Locate the cell with the specified text and output its (X, Y) center coordinate. 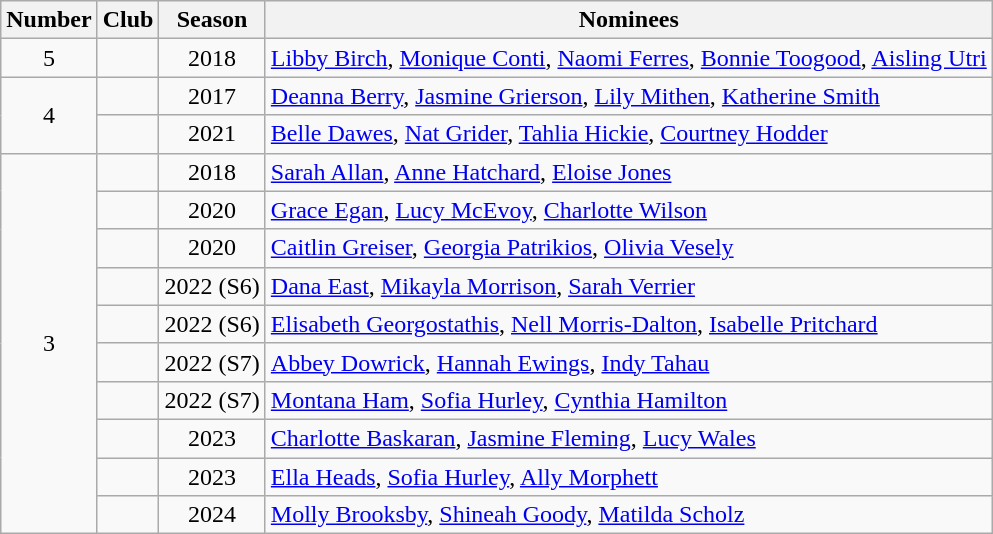
5 (49, 58)
2024 (212, 515)
Belle Dawes, Nat Grider, Tahlia Hickie, Courtney Hodder (628, 134)
Season (212, 20)
Montana Ham, Sofia Hurley, Cynthia Hamilton (628, 400)
Nominees (628, 20)
Caitlin Greiser, Georgia Patrikios, Olivia Vesely (628, 248)
Libby Birch, Monique Conti, Naomi Ferres, Bonnie Toogood, Aisling Utri (628, 58)
Charlotte Baskaran, Jasmine Fleming, Lucy Wales (628, 438)
Molly Brooksby, Shineah Goody, Matilda Scholz (628, 515)
Number (49, 20)
Grace Egan, Lucy McEvoy, Charlotte Wilson (628, 210)
Abbey Dowrick, Hannah Ewings, Indy Tahau (628, 362)
Deanna Berry, Jasmine Grierson, Lily Mithen, Katherine Smith (628, 96)
Sarah Allan, Anne Hatchard, Eloise Jones (628, 172)
Ella Heads, Sofia Hurley, Ally Morphett (628, 477)
Dana East, Mikayla Morrison, Sarah Verrier (628, 286)
4 (49, 115)
3 (49, 344)
Elisabeth Georgostathis, Nell Morris-Dalton, Isabelle Pritchard (628, 324)
2017 (212, 96)
2021 (212, 134)
Club (128, 20)
